Extract the [x, y] coordinate from the center of the cell holding the provided text.  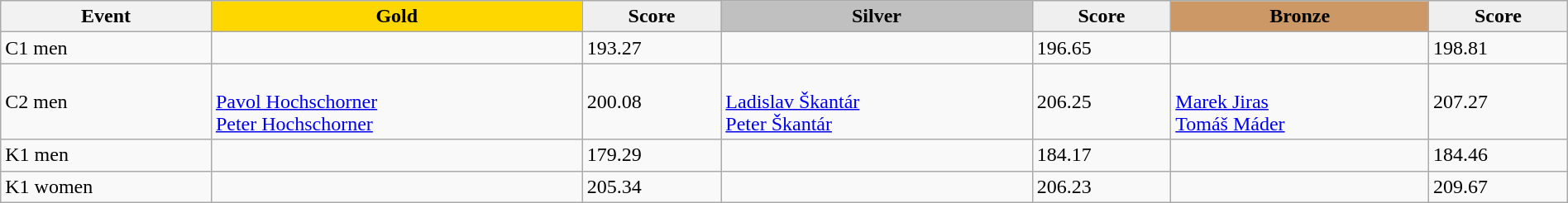
179.29 [652, 155]
184.17 [1102, 155]
184.46 [1499, 155]
Silver [877, 17]
Ladislav ŠkantárPeter Škantár [877, 101]
205.34 [652, 186]
Gold [397, 17]
Marek JirasTomáš Máder [1300, 101]
209.67 [1499, 186]
198.81 [1499, 48]
207.27 [1499, 101]
206.25 [1102, 101]
193.27 [652, 48]
200.08 [652, 101]
K1 women [106, 186]
Pavol HochschornerPeter Hochschorner [397, 101]
Event [106, 17]
206.23 [1102, 186]
K1 men [106, 155]
Bronze [1300, 17]
C2 men [106, 101]
C1 men [106, 48]
196.65 [1102, 48]
